Extract the (x, y) coordinate from the center of the cell holding the provided text.  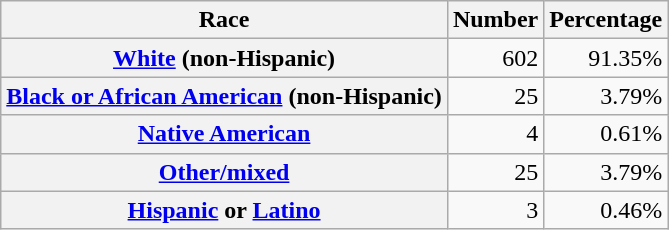
602 (495, 58)
Hispanic or Latino (224, 210)
Race (224, 20)
White (non-Hispanic) (224, 58)
0.46% (606, 210)
0.61% (606, 134)
Number (495, 20)
91.35% (606, 58)
3 (495, 210)
Other/mixed (224, 172)
Percentage (606, 20)
Native American (224, 134)
Black or African American (non-Hispanic) (224, 96)
4 (495, 134)
